For the text-containing cell, return its midpoint in (X, Y) coordinate format. 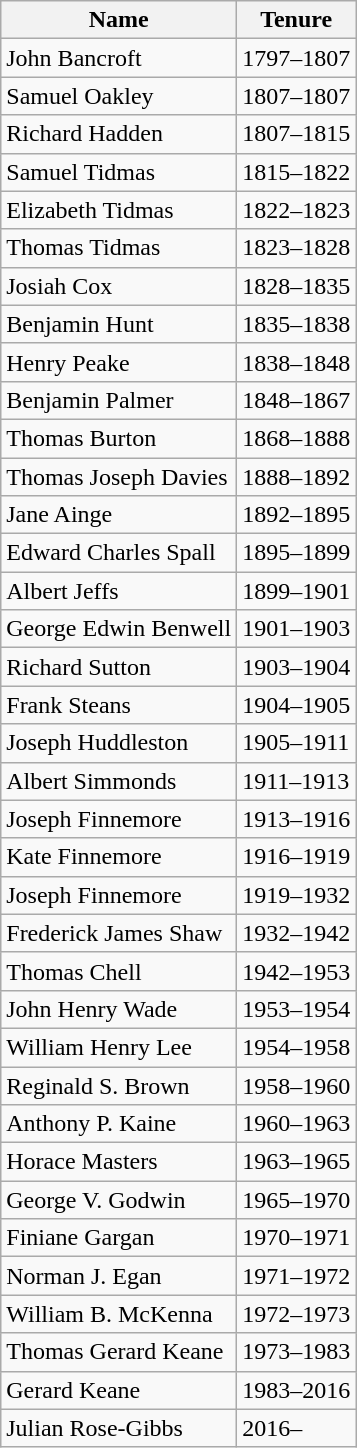
1973–1983 (296, 1352)
1903–1904 (296, 667)
Richard Sutton (119, 667)
Edward Charles Spall (119, 553)
Benjamin Hunt (119, 324)
1835–1838 (296, 324)
1971–1972 (296, 1276)
Thomas Gerard Keane (119, 1352)
1960–1963 (296, 1124)
1807–1807 (296, 96)
Samuel Oakley (119, 96)
Kate Finnemore (119, 857)
Jane Ainge (119, 515)
1904–1905 (296, 705)
Reginald S. Brown (119, 1085)
1888–1892 (296, 477)
Henry Peake (119, 362)
George Edwin Benwell (119, 629)
Thomas Burton (119, 438)
1916–1919 (296, 857)
John Henry Wade (119, 1009)
1899–1901 (296, 591)
Name (119, 20)
1815–1822 (296, 172)
Frederick James Shaw (119, 933)
1822–1823 (296, 210)
1919–1932 (296, 895)
Thomas Tidmas (119, 248)
Richard Hadden (119, 134)
1963–1965 (296, 1162)
1911–1913 (296, 781)
Josiah Cox (119, 286)
1953–1954 (296, 1009)
Horace Masters (119, 1162)
1942–1953 (296, 971)
William B. McKenna (119, 1314)
Albert Jeffs (119, 591)
1965–1970 (296, 1200)
1954–1958 (296, 1047)
1868–1888 (296, 438)
1848–1867 (296, 400)
1828–1835 (296, 286)
Norman J. Egan (119, 1276)
1797–1807 (296, 58)
1958–1960 (296, 1085)
George V. Godwin (119, 1200)
1901–1903 (296, 629)
Joseph Huddleston (119, 743)
Thomas Joseph Davies (119, 477)
1983–2016 (296, 1390)
William Henry Lee (119, 1047)
Frank Steans (119, 705)
1913–1916 (296, 819)
Julian Rose-Gibbs (119, 1428)
Elizabeth Tidmas (119, 210)
Tenure (296, 20)
1970–1971 (296, 1238)
1932–1942 (296, 933)
1892–1895 (296, 515)
1838–1848 (296, 362)
Thomas Chell (119, 971)
Gerard Keane (119, 1390)
1807–1815 (296, 134)
2016– (296, 1428)
Samuel Tidmas (119, 172)
John Bancroft (119, 58)
1972–1973 (296, 1314)
Benjamin Palmer (119, 400)
Finiane Gargan (119, 1238)
Anthony P. Kaine (119, 1124)
1895–1899 (296, 553)
1823–1828 (296, 248)
Albert Simmonds (119, 781)
1905–1911 (296, 743)
